From the cell containing the given text, extract its center point as [X, Y] coordinate. 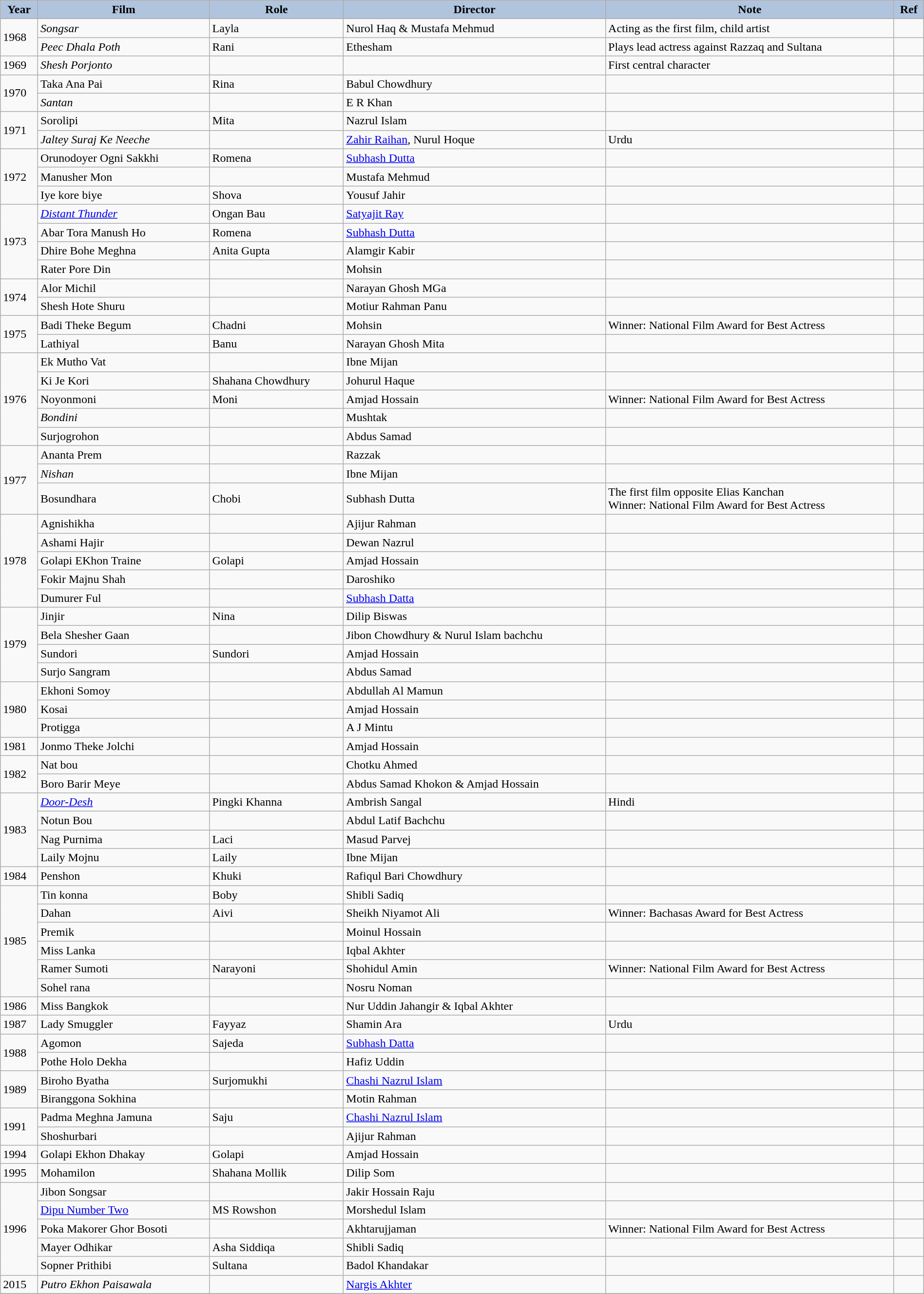
Distant Thunder [124, 213]
Masud Parvej [475, 839]
Narayan Ghosh Mita [475, 344]
Role [277, 10]
Mayer Odhikar [124, 1247]
1975 [19, 334]
Poka Makorer Ghor Bosoti [124, 1229]
Surjo Sangram [124, 672]
Biranggona Sokhina [124, 1099]
Sajeda [277, 1043]
1972 [19, 176]
Penshon [124, 876]
Bondini [124, 418]
Plays lead actress against Razzaq and Sultana [750, 47]
Nur Uddin Jahangir & Iqbal Akhter [475, 1006]
E R Khan [475, 102]
Door-Desh [124, 802]
1981 [19, 746]
Jinjir [124, 617]
1974 [19, 297]
Razzak [475, 455]
The first film opposite Elias Kanchan Winner: National Film Award for Best Actress [750, 498]
Banu [277, 344]
Rater Pore Din [124, 270]
Shesh Hote Shuru [124, 307]
Kosai [124, 709]
Layla [277, 28]
1968 [19, 38]
Dhire Bohe Meghna [124, 251]
Director [475, 10]
Jaltey Suraj Ke Neeche [124, 139]
Sheikh Niyamot Ali [475, 913]
Ref [908, 10]
Jibon Chowdhury & Nurul Islam bachchu [475, 635]
Ongan Bau [277, 213]
Miss Bangkok [124, 1006]
1969 [19, 65]
1996 [19, 1229]
Iye kore biye [124, 195]
Boby [277, 895]
Bosundhara [124, 498]
Year [19, 10]
Dilip Som [475, 1173]
Moinul Hossain [475, 932]
Surjogrohon [124, 436]
Winner: Bachasas Award for Best Actress [750, 913]
Biroho Byatha [124, 1080]
Golapi Ekhon Dhakay [124, 1155]
1971 [19, 130]
Nat bou [124, 765]
1978 [19, 560]
Shahana Mollik [277, 1173]
Fokir Majnu Shah [124, 579]
Mushtak [475, 418]
1976 [19, 399]
Bela Shesher Gaan [124, 635]
Alamgir Kabir [475, 251]
MS Rowshon [277, 1210]
Laci [277, 839]
Note [750, 10]
Nurol Haq & Mustafa Mehmud [475, 28]
Aivi [277, 913]
Moni [277, 399]
Dilip Biswas [475, 617]
Sorolipi [124, 121]
Manusher Mon [124, 176]
Morshedul Islam [475, 1210]
Noyonmoni [124, 399]
Nazrul Islam [475, 121]
Hindi [750, 802]
Ekhoni Somoy [124, 691]
Abdul Latif Bachchu [475, 820]
Acting as the first film, child artist [750, 28]
Rani [277, 47]
Shohidul Amin [475, 969]
Akhtarujjaman [475, 1229]
Ashami Hajir [124, 542]
Padma Meghna Jamuna [124, 1117]
Asha Siddiqa [277, 1247]
Orunodoyer Ogni Sakkhi [124, 158]
Shamin Ara [475, 1024]
Nishan [124, 473]
1986 [19, 1006]
Iqbal Akhter [475, 950]
Yousuf Jahir [475, 195]
1995 [19, 1173]
Ethesham [475, 47]
Dipu Number Two [124, 1210]
Alor Michil [124, 288]
Jonmo Theke Jolchi [124, 746]
Badi Theke Begum [124, 325]
1991 [19, 1126]
1973 [19, 241]
Santan [124, 102]
Agnishikha [124, 523]
Dewan Nazrul [475, 542]
Babul Chowdhury [475, 84]
Notun Bou [124, 820]
1984 [19, 876]
Pothe Holo Dekha [124, 1062]
Badol Khandakar [475, 1266]
1987 [19, 1024]
Narayan Ghosh MGa [475, 288]
1983 [19, 830]
Sohel rana [124, 987]
Shesh Porjonto [124, 65]
Abar Tora Manush Ho [124, 232]
Nosru Noman [475, 987]
1994 [19, 1155]
Motin Rahman [475, 1099]
Ambrish Sangal [475, 802]
Nina [277, 617]
First central character [750, 65]
Agomon [124, 1043]
A J Mintu [475, 728]
Mohamilon [124, 1173]
Ananta Prem [124, 455]
Film [124, 10]
1988 [19, 1052]
Golapi EKhon Traine [124, 561]
Chadni [277, 325]
Nargis Akhter [475, 1284]
Jakir Hossain Raju [475, 1192]
1979 [19, 644]
Putro Ekhon Paisawala [124, 1284]
Mustafa Mehmud [475, 176]
Johurul Haque [475, 381]
Laily [277, 858]
Sopner Prithibi [124, 1266]
Rina [277, 84]
Fayyaz [277, 1024]
Lathiyal [124, 344]
Abdullah Al Mamun [475, 691]
Surjomukhi [277, 1080]
Satyajit Ray [475, 213]
Jibon Songsar [124, 1192]
Shoshurbari [124, 1136]
Chobi [277, 498]
Boro Barir Meye [124, 783]
Shova [277, 195]
Tin konna [124, 895]
Nag Purnima [124, 839]
Narayoni [277, 969]
Songsar [124, 28]
1989 [19, 1089]
Ek Mutho Vat [124, 362]
Miss Lanka [124, 950]
Dumurer Ful [124, 598]
Motiur Rahman Panu [475, 307]
Ramer Sumoti [124, 969]
Premik [124, 932]
Khuki [277, 876]
Dahan [124, 913]
Shahana Chowdhury [277, 381]
1980 [19, 709]
1985 [19, 941]
1977 [19, 480]
Rafiqul Bari Chowdhury [475, 876]
Hafiz Uddin [475, 1062]
Saju [277, 1117]
Protigga [124, 728]
Peec Dhala Poth [124, 47]
1970 [19, 93]
Laily Mojnu [124, 858]
Ki Je Kori [124, 381]
Daroshiko [475, 579]
1982 [19, 774]
Mita [277, 121]
Pingki Khanna [277, 802]
Taka Ana Pai [124, 84]
Lady Smuggler [124, 1024]
Abdus Samad Khokon & Amjad Hossain [475, 783]
Chotku Ahmed [475, 765]
Sultana [277, 1266]
2015 [19, 1284]
Anita Gupta [277, 251]
Zahir Raihan, Nurul Hoque [475, 139]
